Capture the cell that displays the provided text and extract its [X, Y] central coordinate. 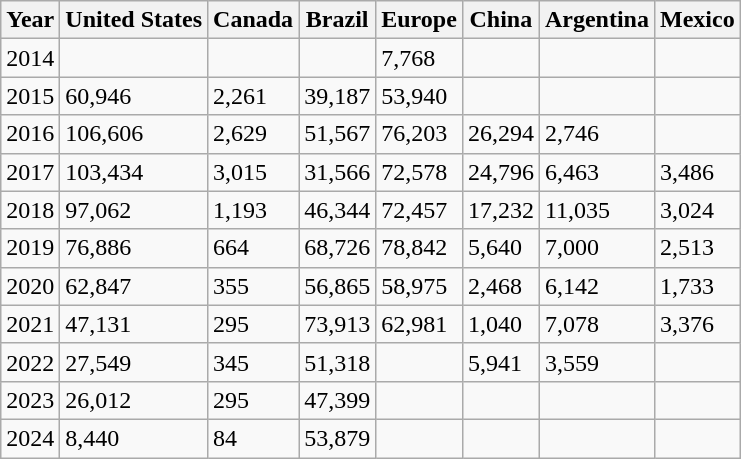
68,726 [338, 248]
2018 [30, 210]
Canada [254, 20]
2014 [30, 58]
62,981 [420, 324]
84 [254, 438]
26,012 [134, 400]
7,768 [420, 58]
2019 [30, 248]
26,294 [500, 134]
2,261 [254, 96]
2,746 [596, 134]
62,847 [134, 286]
China [500, 20]
1,733 [697, 286]
1,040 [500, 324]
11,035 [596, 210]
3,559 [596, 362]
355 [254, 286]
3,015 [254, 172]
53,940 [420, 96]
2023 [30, 400]
60,946 [134, 96]
72,578 [420, 172]
2024 [30, 438]
7,000 [596, 248]
345 [254, 362]
106,606 [134, 134]
8,440 [134, 438]
53,879 [338, 438]
47,131 [134, 324]
2,468 [500, 286]
58,975 [420, 286]
2015 [30, 96]
2,513 [697, 248]
2022 [30, 362]
27,549 [134, 362]
73,913 [338, 324]
3,486 [697, 172]
Argentina [596, 20]
5,640 [500, 248]
5,941 [500, 362]
97,062 [134, 210]
3,024 [697, 210]
46,344 [338, 210]
24,796 [500, 172]
76,886 [134, 248]
31,566 [338, 172]
78,842 [420, 248]
6,142 [596, 286]
103,434 [134, 172]
76,203 [420, 134]
2016 [30, 134]
United States [134, 20]
664 [254, 248]
Europe [420, 20]
2017 [30, 172]
Brazil [338, 20]
47,399 [338, 400]
2,629 [254, 134]
7,078 [596, 324]
2021 [30, 324]
56,865 [338, 286]
6,463 [596, 172]
72,457 [420, 210]
2020 [30, 286]
51,567 [338, 134]
1,193 [254, 210]
Year [30, 20]
39,187 [338, 96]
3,376 [697, 324]
17,232 [500, 210]
Mexico [697, 20]
51,318 [338, 362]
